Return (x, y) of the center of cell containing provided text 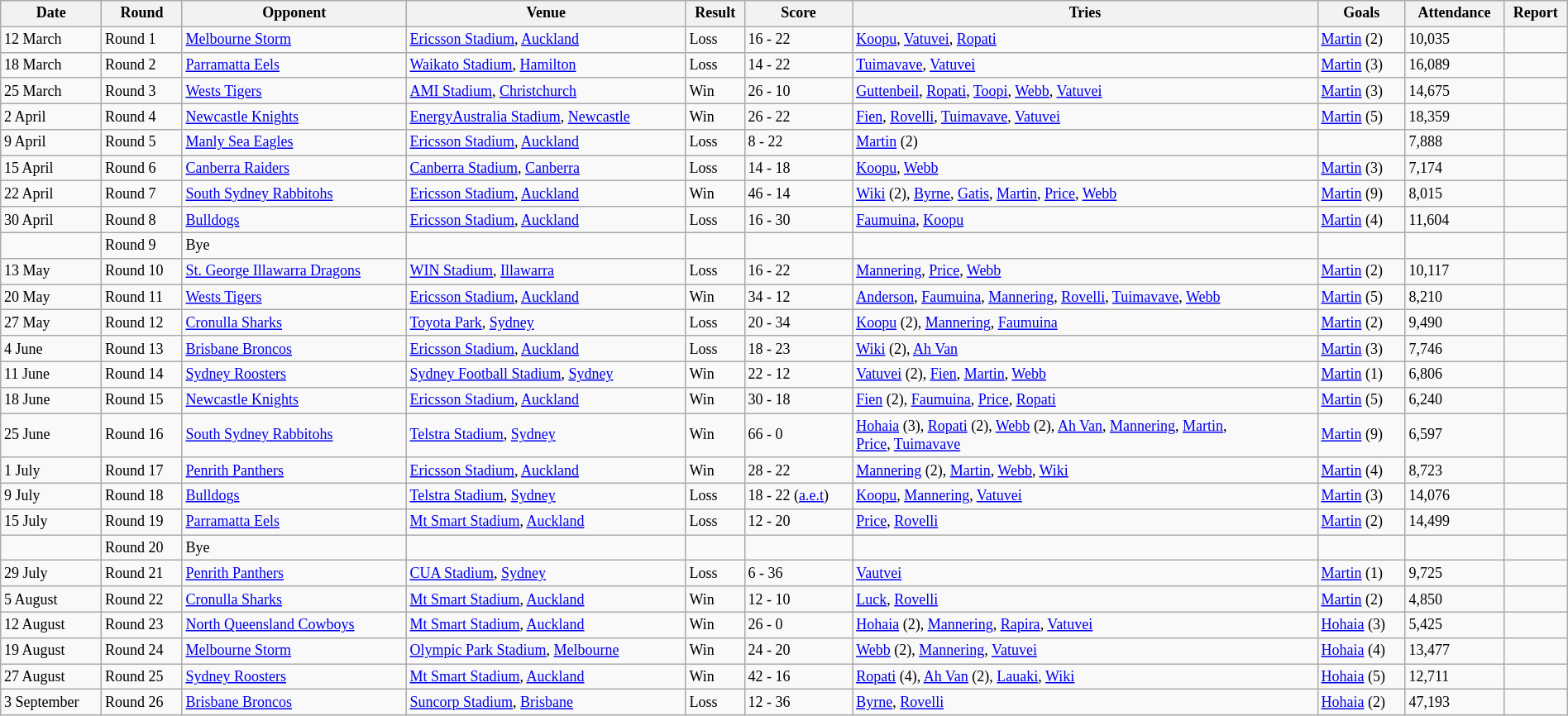
Round 25 (142, 676)
13 May (51, 271)
18,359 (1454, 116)
Goals (1361, 13)
Canberra Raiders (294, 169)
Venue (546, 13)
6,806 (1454, 374)
10,035 (1454, 40)
42 - 16 (799, 676)
Score (799, 13)
26 - 10 (799, 91)
Round 17 (142, 470)
Canberra Stadium, Canberra (546, 169)
12 - 36 (799, 703)
Luck, Rovelli (1085, 599)
24 - 20 (799, 650)
5,425 (1454, 625)
North Queensland Cowboys (294, 625)
Round 10 (142, 271)
15 April (51, 169)
18 - 22 (a.e.t) (799, 496)
12 - 10 (799, 599)
16,089 (1454, 64)
28 - 22 (799, 470)
18 March (51, 64)
14,499 (1454, 523)
8 - 22 (799, 142)
Round 21 (142, 574)
AMI Stadium, Christchurch (546, 91)
6 - 36 (799, 574)
7,888 (1454, 142)
19 August (51, 650)
18 - 23 (799, 349)
Round 19 (142, 523)
Waikato Stadium, Hamilton (546, 64)
8,723 (1454, 470)
Round 24 (142, 650)
Round 9 (142, 245)
Round 22 (142, 599)
Round 8 (142, 220)
3 September (51, 703)
Guttenbeil, Ropati, Toopi, Webb, Vatuvei (1085, 91)
2 April (51, 116)
12 March (51, 40)
Round 15 (142, 400)
4,850 (1454, 599)
Round 1 (142, 40)
Round 26 (142, 703)
Round 14 (142, 374)
66 - 0 (799, 436)
WIN Stadium, Illawarra (546, 271)
10,117 (1454, 271)
Round 12 (142, 322)
Webb (2), Mannering, Vatuvei (1085, 650)
Toyota Park, Sydney (546, 322)
9,725 (1454, 574)
Koopu, Mannering, Vatuvei (1085, 496)
Date (51, 13)
Hohaia (2) (1361, 703)
20 May (51, 298)
14 - 22 (799, 64)
Tries (1085, 13)
6,240 (1454, 400)
Byrne, Rovelli (1085, 703)
5 August (51, 599)
1 July (51, 470)
12 August (51, 625)
22 - 12 (799, 374)
St. George Illawarra Dragons (294, 271)
15 July (51, 523)
Vatuvei (2), Fien, Martin, Webb (1085, 374)
Manly Sea Eagles (294, 142)
14 - 18 (799, 169)
Koopu, Webb (1085, 169)
Koopu, Vatuvei, Ropati (1085, 40)
8,210 (1454, 298)
8,015 (1454, 193)
18 June (51, 400)
Mannering (2), Martin, Webb, Wiki (1085, 470)
12 - 20 (799, 523)
25 March (51, 91)
Fien, Rovelli, Tuimavave, Vatuvei (1085, 116)
Mannering, Price, Webb (1085, 271)
26 - 22 (799, 116)
Attendance (1454, 13)
34 - 12 (799, 298)
Ropati (4), Ah Van (2), Lauaki, Wiki (1085, 676)
Round 3 (142, 91)
29 July (51, 574)
7,174 (1454, 169)
16 - 30 (799, 220)
20 - 34 (799, 322)
Hohaia (3), Ropati (2), Webb (2), Ah Van, Mannering, Martin, Price, Tuimavave (1085, 436)
Anderson, Faumuina, Mannering, Rovelli, Tuimavave, Webb (1085, 298)
Koopu (2), Mannering, Faumuina (1085, 322)
Olympic Park Stadium, Melbourne (546, 650)
47,193 (1454, 703)
Round 6 (142, 169)
Fien (2), Faumuina, Price, Ropati (1085, 400)
Result (715, 13)
Vautvei (1085, 574)
14,675 (1454, 91)
Round 16 (142, 436)
Opponent (294, 13)
14,076 (1454, 496)
11,604 (1454, 220)
11 June (51, 374)
Hohaia (3) (1361, 625)
Round 13 (142, 349)
Hohaia (5) (1361, 676)
26 - 0 (799, 625)
Round (142, 13)
Round 7 (142, 193)
Price, Rovelli (1085, 523)
Faumuina, Koopu (1085, 220)
Round 11 (142, 298)
22 April (51, 193)
Sydney Football Stadium, Sydney (546, 374)
12,711 (1454, 676)
CUA Stadium, Sydney (546, 574)
Report (1535, 13)
Round 2 (142, 64)
Round 20 (142, 547)
9,490 (1454, 322)
Round 18 (142, 496)
27 August (51, 676)
Hohaia (4) (1361, 650)
9 April (51, 142)
30 April (51, 220)
Hohaia (2), Mannering, Rapira, Vatuvei (1085, 625)
Wiki (2), Byrne, Gatis, Martin, Price, Webb (1085, 193)
Round 5 (142, 142)
25 June (51, 436)
13,477 (1454, 650)
Wiki (2), Ah Van (1085, 349)
6,597 (1454, 436)
46 - 14 (799, 193)
Tuimavave, Vatuvei (1085, 64)
EnergyAustralia Stadium, Newcastle (546, 116)
27 May (51, 322)
4 June (51, 349)
Round 4 (142, 116)
7,746 (1454, 349)
Round 23 (142, 625)
Suncorp Stadium, Brisbane (546, 703)
30 - 18 (799, 400)
9 July (51, 496)
